Return the (x, y) coordinate for the center point of the cell that contains the specified text.  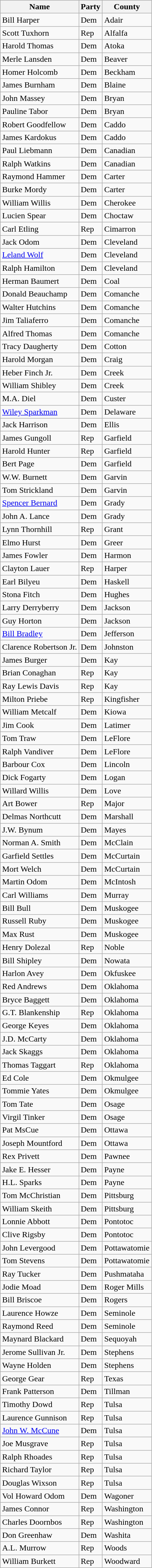
James Kardokus (40, 137)
Bill Briscoe (40, 1300)
Delaware (127, 412)
James Fowler (40, 555)
Merle Lansden (40, 59)
Pawnee (127, 1156)
Larry Derryberry (40, 608)
Cimarron (127, 229)
John Massey (40, 98)
Lynn Thornhill (40, 529)
Jefferson (127, 634)
Cherokee (127, 203)
Wagoner (127, 1496)
McClain (127, 843)
Douglas Wixson (40, 1483)
Kiowa (127, 712)
Love (127, 790)
James Gungoll (40, 438)
Bill Bradley (40, 634)
Earl Bilyeu (40, 582)
Don Greenhaw (40, 1535)
Henry Dolezal (40, 947)
Adair (127, 20)
Kingfisher (127, 699)
Rogers (127, 1300)
Jim Cook (40, 725)
Ellis (127, 425)
Tommie Yates (40, 1091)
W.W. Burnett (40, 477)
Harold Thomas (40, 46)
Herman Baumert (40, 281)
Vol Howard Odom (40, 1496)
Bill Harper (40, 20)
Joseph Mountford (40, 1143)
George Keyes (40, 1026)
Ralph Rhoades (40, 1457)
Tillman (127, 1391)
Stona Fitch (40, 595)
Harold Hunter (40, 451)
Rex Privett (40, 1156)
Tom Stevens (40, 1261)
James Burnham (40, 85)
Wayne Holden (40, 1365)
Tom Traw (40, 738)
Bert Page (40, 464)
Richard Taylor (40, 1470)
Noble (127, 947)
Jerome Sullivan Jr. (40, 1352)
Ralph Watkins (40, 164)
Virgil Tinker (40, 1117)
Martin Odom (40, 882)
Woodward (127, 1561)
Haskell (127, 582)
Clarence Robertson Jr. (40, 647)
M.A. Diel (40, 399)
Harlon Avey (40, 973)
Hughes (127, 595)
James Connor (40, 1509)
J.D. McCarty (40, 1039)
Homer Holcomb (40, 72)
George Gear (40, 1378)
Paul Liebmann (40, 150)
Atoka (127, 46)
Russell Ruby (40, 921)
Clayton Lauer (40, 568)
Custer (127, 399)
Brian Conaghan (40, 673)
Guy Horton (40, 621)
Laurence Howze (40, 1313)
Nowata (127, 960)
Maynard Blackard (40, 1339)
Harper (127, 568)
Ed Cole (40, 1078)
John A. Lance (40, 516)
Woods (127, 1548)
John W. McCune (40, 1431)
Washita (127, 1535)
Donald Beauchamp (40, 294)
Barbour Cox (40, 764)
Clive Rigsby (40, 1235)
Walter Hutchins (40, 307)
Roger Mills (127, 1287)
Lucien Spear (40, 216)
McIntosh (127, 882)
James Burger (40, 660)
Harold Morgan (40, 359)
Jack Harrison (40, 425)
Ralph Vandiver (40, 751)
Willard Willis (40, 790)
Heber Finch Jr. (40, 372)
Bryce Baggett (40, 1000)
Scott Tuxhorn (40, 33)
Coal (127, 281)
A.L. Murrow (40, 1548)
Tom Tate (40, 1104)
Lincoln (127, 764)
Ray Lewis Davis (40, 686)
Sequoyah (127, 1339)
Choctaw (127, 216)
Pushmataha (127, 1274)
Beaver (127, 59)
G.T. Blankenship (40, 1013)
Raymond Hammer (40, 177)
Name (40, 7)
Spencer Bernard (40, 503)
Wiley Sparkman (40, 412)
Joe Musgrave (40, 1444)
Max Rust (40, 934)
H.L. Sparks (40, 1182)
Garfield Settles (40, 856)
Latimer (127, 725)
Tom McChristian (40, 1195)
William Skeith (40, 1208)
Laurence Gunnison (40, 1418)
Raymond Reed (40, 1326)
Frank Patterson (40, 1391)
Jack Odom (40, 242)
Lonnie Abbott (40, 1222)
Okfuskee (127, 973)
Jack Skaggs (40, 1052)
Milton Priebe (40, 699)
Elmo Hurst (40, 542)
Norman A. Smith (40, 843)
Marshall (127, 817)
J.W. Bynum (40, 830)
William Shibley (40, 386)
Alfred Thomas (40, 333)
Delmas Northcutt (40, 817)
Johnston (127, 647)
Charles Doornbos (40, 1522)
William Willis (40, 203)
Tracy Daugherty (40, 346)
Tom Strickland (40, 490)
Burke Mordy (40, 190)
Party (91, 7)
Blaine (127, 85)
William Burkett (40, 1561)
Mort Welch (40, 869)
Timothy Dowd (40, 1404)
Craig (127, 359)
Thomas Taggart (40, 1065)
County (127, 7)
Mayes (127, 830)
Red Andrews (40, 986)
Logan (127, 777)
Robert Goodfellow (40, 124)
Alfalfa (127, 33)
Carl Williams (40, 895)
Texas (127, 1378)
Dick Fogarty (40, 777)
Ray Tucker (40, 1274)
John Levergood (40, 1248)
Leland Wolf (40, 255)
Carl Etling (40, 229)
Jim Taliaferro (40, 320)
Major (127, 804)
Ralph Hamilton (40, 268)
Greer (127, 542)
Grant (127, 529)
Harmon (127, 555)
Cotton (127, 346)
Pat MsCue (40, 1130)
Pauline Tabor (40, 111)
Bill Shipley (40, 960)
Beckham (127, 72)
Bill Bull (40, 908)
William Metcalf (40, 712)
Murray (127, 895)
Jake E. Hesser (40, 1169)
Art Bower (40, 804)
Jodie Moad (40, 1287)
